Determine the [X, Y] coordinate at the center of the cell enclosing the given text.  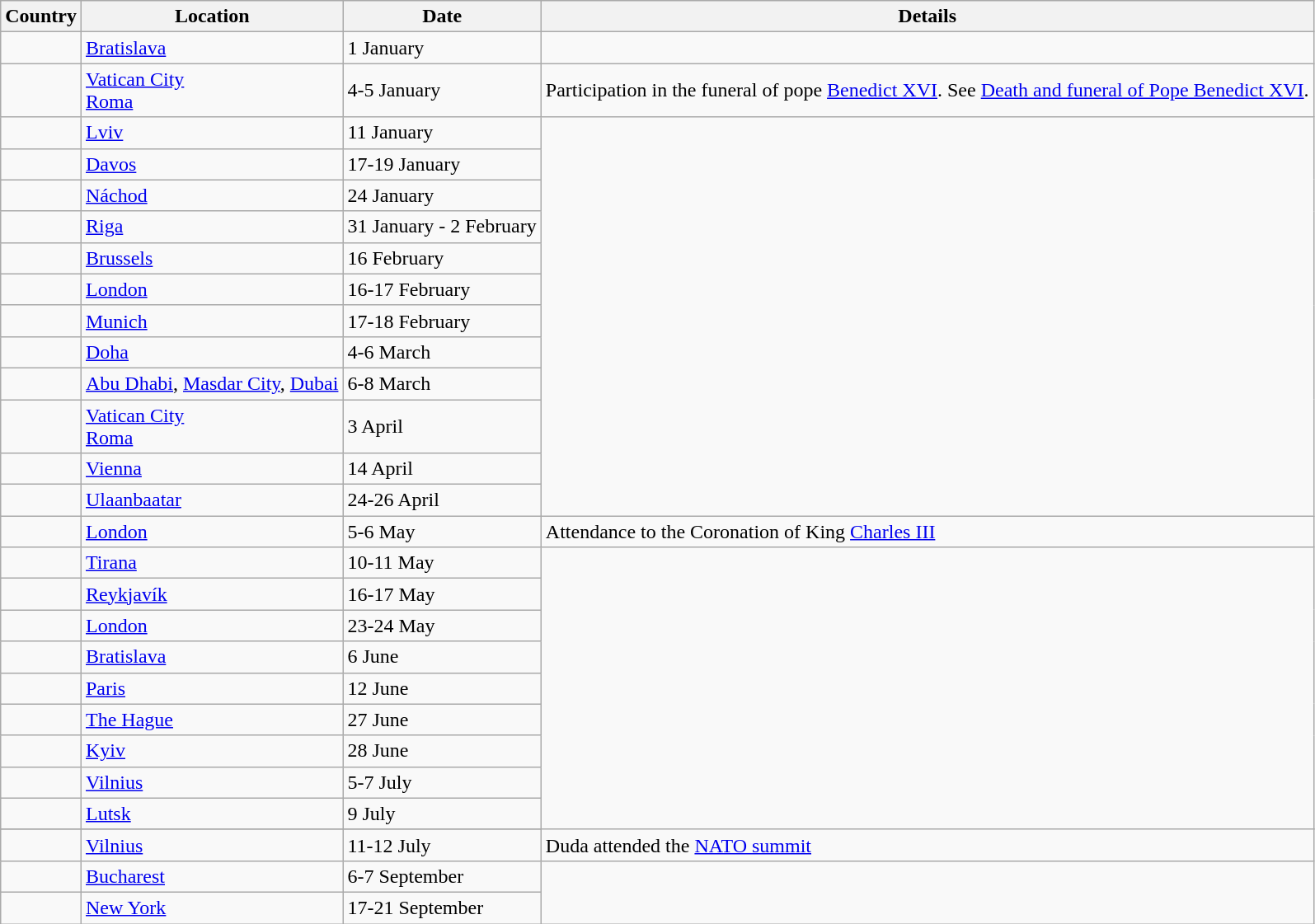
Lutsk [211, 814]
Náchod [211, 195]
Lviv [211, 133]
6-8 March [442, 383]
6 June [442, 657]
Kyiv [211, 751]
Reykjavík [211, 594]
Details [927, 16]
10-11 May [442, 563]
Paris [211, 688]
14 April [442, 469]
Brussels [211, 258]
Davos [211, 164]
24 January [442, 195]
5-7 July [442, 782]
5-6 May [442, 532]
17-18 February [442, 321]
24-26 April [442, 500]
16-17 February [442, 289]
9 July [442, 814]
New York [211, 908]
Location [211, 16]
3 April [442, 425]
Duda attended the NATO summit [927, 845]
11 January [442, 133]
16 February [442, 258]
Ulaanbaatar [211, 500]
16-17 May [442, 594]
6-7 September [442, 876]
4-5 January [442, 91]
31 January - 2 February [442, 227]
Abu Dhabi, Masdar City, Dubai [211, 383]
Riga [211, 227]
Attendance to the Coronation of King Charles III [927, 532]
Doha [211, 352]
27 June [442, 720]
Tirana [211, 563]
Country [41, 16]
28 June [442, 751]
Date [442, 16]
Vienna [211, 469]
17-21 September [442, 908]
4-6 March [442, 352]
17-19 January [442, 164]
1 January [442, 48]
12 June [442, 688]
23-24 May [442, 626]
11-12 July [442, 845]
Munich [211, 321]
The Hague [211, 720]
Participation in the funeral of pope Benedict XVI. See Death and funeral of Pope Benedict XVI. [927, 91]
Bucharest [211, 876]
